Capture the cell that displays the provided text and extract its [X, Y] central coordinate. 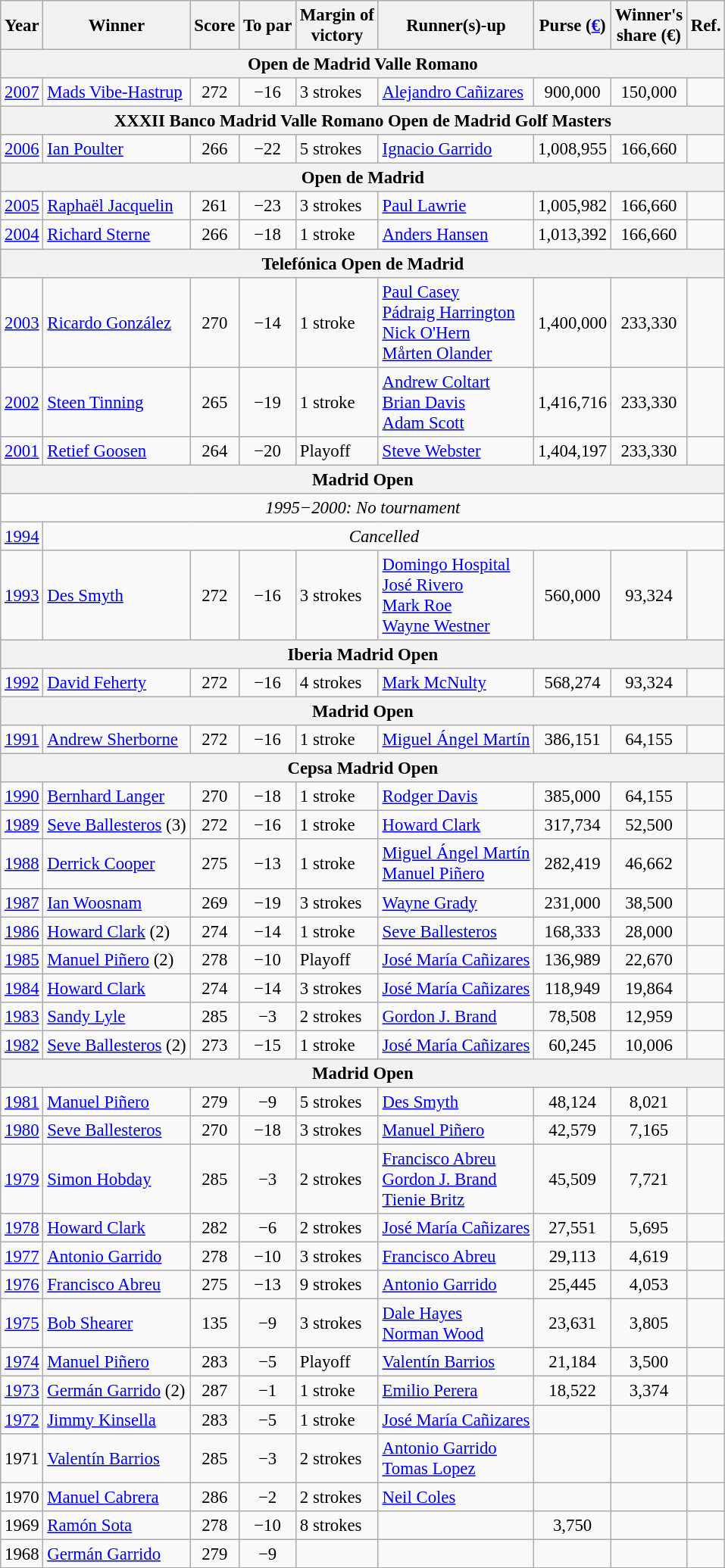
1993 [22, 595]
Ramón Sota [117, 1525]
To par [268, 26]
Paul Casey Pádraig Harrington Nick O'Hern Mårten Olander [456, 323]
Andrew Coltart Brian Davis Adam Scott [456, 402]
2007 [22, 92]
1,008,955 [573, 149]
Mark McNulty [456, 683]
3,374 [648, 1391]
Ian Woosnam [117, 902]
78,508 [573, 1017]
261 [215, 207]
52,500 [648, 825]
385,000 [573, 796]
1989 [22, 825]
Miguel Ángel Martín Manuel Piñero [456, 865]
21,184 [573, 1362]
David Feherty [117, 683]
2002 [22, 402]
1,404,197 [573, 450]
Bob Shearer [117, 1323]
386,151 [573, 740]
1972 [22, 1420]
1969 [22, 1525]
Miguel Ángel Martín [456, 740]
1,416,716 [573, 402]
XXXII Banco Madrid Valle Romano Open de Madrid Golf Masters [363, 121]
12,959 [648, 1017]
Domingo Hospital José Rivero Mark Roe Wayne Westner [456, 595]
Steen Tinning [117, 402]
Gordon J. Brand [456, 1017]
Winner [117, 26]
1994 [22, 536]
1973 [22, 1391]
1986 [22, 931]
264 [215, 450]
Manuel Piñero (2) [117, 959]
−6 [268, 1228]
4,619 [648, 1257]
1978 [22, 1228]
282 [215, 1228]
287 [215, 1391]
Jimmy Kinsella [117, 1420]
Seve Ballesteros (2) [117, 1045]
Howard Clark (2) [117, 931]
317,734 [573, 825]
282,419 [573, 865]
2005 [22, 207]
46,662 [648, 865]
Runner(s)-up [456, 26]
118,949 [573, 988]
1995−2000: No tournament [363, 508]
1971 [22, 1458]
48,124 [573, 1102]
1970 [22, 1497]
Margin ofvictory [338, 26]
269 [215, 902]
Open de Madrid Valle Romano [363, 64]
2001 [22, 450]
Winner'sshare (€) [648, 26]
Ref. [705, 26]
Emilio Perera [456, 1391]
1992 [22, 683]
Telefónica Open de Madrid [363, 263]
Dale Hayes Norman Wood [456, 1323]
−15 [268, 1045]
1991 [22, 740]
Richard Sterne [117, 235]
28,000 [648, 931]
23,631 [573, 1323]
29,113 [573, 1257]
Paul Lawrie [456, 207]
Raphaël Jacquelin [117, 207]
Cepsa Madrid Open [363, 768]
Neil Coles [456, 1497]
8,021 [648, 1102]
231,000 [573, 902]
−20 [268, 450]
60,245 [573, 1045]
Purse (€) [573, 26]
18,522 [573, 1391]
22,670 [648, 959]
Sandy Lyle [117, 1017]
4,053 [648, 1285]
1982 [22, 1045]
Iberia Madrid Open [363, 654]
Anders Hansen [456, 235]
1987 [22, 902]
3,805 [648, 1323]
1981 [22, 1102]
1974 [22, 1362]
136,989 [573, 959]
Germán Garrido (2) [117, 1391]
Ignacio Garrido [456, 149]
Francisco Abreu Gordon J. Brand Tienie Britz [456, 1180]
7,721 [648, 1180]
Mads Vibe-Hastrup [117, 92]
286 [215, 1497]
1990 [22, 796]
45,509 [573, 1180]
1977 [22, 1257]
19,864 [648, 988]
25,445 [573, 1285]
27,551 [573, 1228]
Derrick Cooper [117, 865]
560,000 [573, 595]
168,333 [573, 931]
Open de Madrid [363, 178]
2004 [22, 235]
1980 [22, 1130]
3,750 [573, 1525]
1,013,392 [573, 235]
5,695 [648, 1228]
2003 [22, 323]
1975 [22, 1323]
−1 [268, 1391]
135 [215, 1323]
1988 [22, 865]
Retief Goosen [117, 450]
1979 [22, 1180]
Ian Poulter [117, 149]
10,006 [648, 1045]
4 strokes [338, 683]
1985 [22, 959]
Seve Ballesteros (3) [117, 825]
9 strokes [338, 1285]
−2 [268, 1497]
568,274 [573, 683]
Rodger Davis [456, 796]
38,500 [648, 902]
Antonio Garrido Tomas Lopez [456, 1458]
273 [215, 1045]
−23 [268, 207]
Simon Hobday [117, 1180]
Manuel Cabrera [117, 1497]
Ricardo González [117, 323]
Wayne Grady [456, 902]
Cancelled [384, 536]
−22 [268, 149]
150,000 [648, 92]
Score [215, 26]
Steve Webster [456, 450]
7,165 [648, 1130]
Germán Garrido [117, 1554]
3,500 [648, 1362]
42,579 [573, 1130]
1983 [22, 1017]
2006 [22, 149]
Year [22, 26]
1984 [22, 988]
Bernhard Langer [117, 796]
900,000 [573, 92]
1976 [22, 1285]
265 [215, 402]
1,005,982 [573, 207]
Alejandro Cañizares [456, 92]
8 strokes [338, 1525]
1,400,000 [573, 323]
Andrew Sherborne [117, 740]
1968 [22, 1554]
